Detect which cell encompasses the target text, then output its [X, Y] center coordinate. 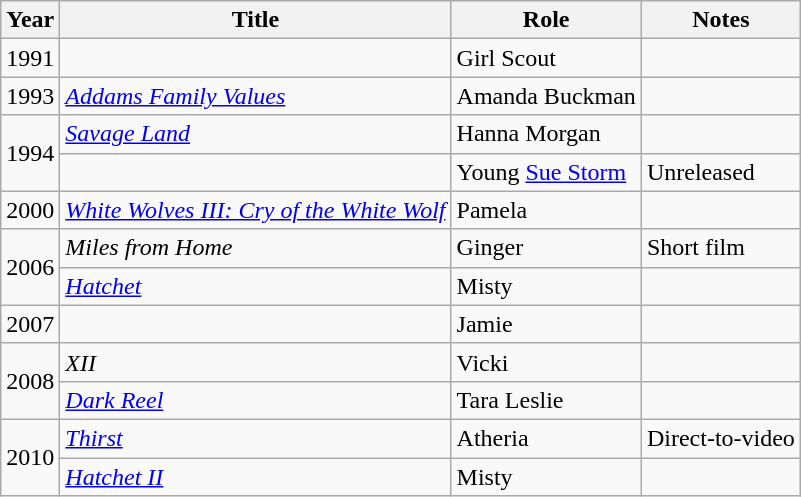
Jamie [546, 324]
1991 [30, 58]
Miles from Home [256, 248]
Atheria [546, 438]
Dark Reel [256, 400]
Young Sue Storm [546, 172]
Unreleased [720, 172]
1994 [30, 153]
Vicki [546, 362]
Notes [720, 20]
Tara Leslie [546, 400]
White Wolves III: Cry of the White Wolf [256, 210]
Title [256, 20]
Hanna Morgan [546, 134]
2008 [30, 381]
1993 [30, 96]
2010 [30, 457]
Hatchet [256, 286]
Addams Family Values [256, 96]
Thirst [256, 438]
2006 [30, 267]
Role [546, 20]
Direct-to-video [720, 438]
Pamela [546, 210]
XII [256, 362]
Girl Scout [546, 58]
Savage Land [256, 134]
Amanda Buckman [546, 96]
Year [30, 20]
Hatchet II [256, 477]
2007 [30, 324]
2000 [30, 210]
Ginger [546, 248]
Short film [720, 248]
